Return the (x, y) coordinate for the center point of the cell that contains the specified text.  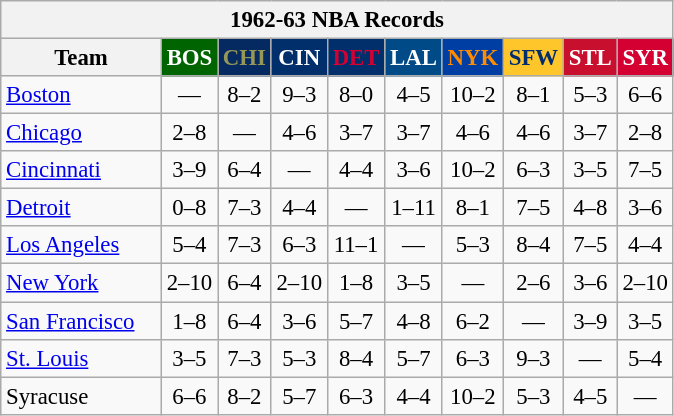
Boston (82, 95)
CHI (245, 58)
1962-63 NBA Records (338, 20)
Chicago (82, 133)
11–1 (356, 245)
CIN (299, 58)
Syracuse (82, 396)
1–11 (414, 208)
0–8 (189, 208)
DET (356, 58)
6–2 (472, 321)
BOS (189, 58)
STL (590, 58)
San Francisco (82, 321)
2–6 (533, 283)
8–0 (356, 95)
LAL (414, 58)
NYK (472, 58)
Detroit (82, 208)
Los Angeles (82, 245)
New York (82, 283)
St. Louis (82, 358)
Cincinnati (82, 170)
SYR (645, 58)
SFW (533, 58)
Team (82, 58)
